Detect which cell encompasses the target text, then output its (X, Y) center coordinate. 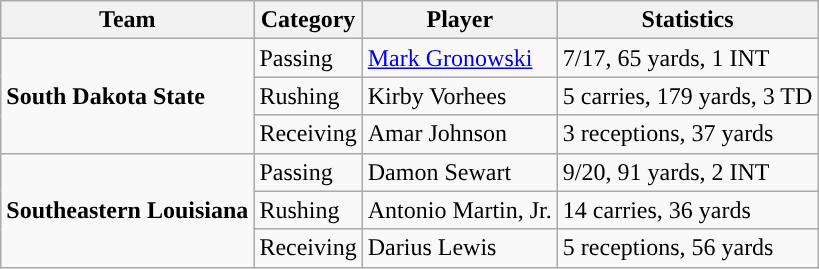
Player (460, 20)
3 receptions, 37 yards (688, 134)
Team (128, 20)
South Dakota State (128, 96)
Damon Sewart (460, 172)
Category (308, 20)
5 carries, 179 yards, 3 TD (688, 96)
Statistics (688, 20)
Darius Lewis (460, 248)
9/20, 91 yards, 2 INT (688, 172)
14 carries, 36 yards (688, 210)
Southeastern Louisiana (128, 210)
Amar Johnson (460, 134)
Mark Gronowski (460, 58)
5 receptions, 56 yards (688, 248)
Kirby Vorhees (460, 96)
7/17, 65 yards, 1 INT (688, 58)
Antonio Martin, Jr. (460, 210)
